Return [x, y] of the center of cell containing provided text 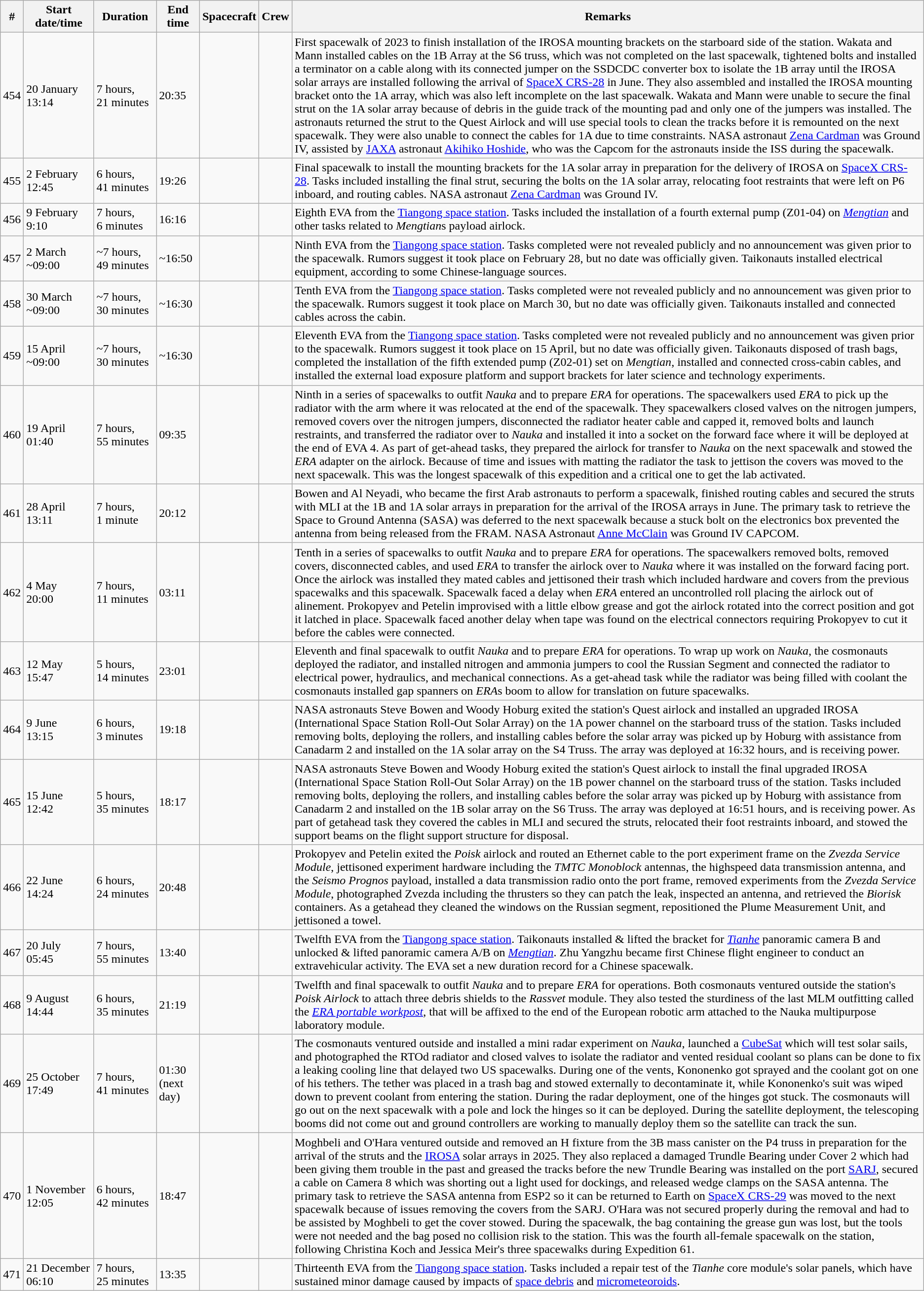
468 [12, 1005]
464 [12, 730]
19:18 [178, 730]
21:19 [178, 1005]
15 April~09:00 [59, 355]
Crew [275, 17]
15 June12:42 [59, 802]
1 November12:05 [59, 1196]
5 hours, 35 minutes [125, 802]
6 hours, 24 minutes [125, 888]
09:35 [178, 434]
456 [12, 219]
13:35 [178, 1275]
~16:50 [178, 258]
462 [12, 592]
457 [12, 258]
6 hours, 35 minutes [125, 1005]
20:35 [178, 95]
9 June13:15 [59, 730]
30 March~09:00 [59, 304]
6 hours, 3 minutes [125, 730]
16:16 [178, 219]
467 [12, 953]
~7 hours, 49 minutes [125, 258]
7 hours, 21 minutes [125, 95]
463 [12, 670]
18:17 [178, 802]
461 [12, 513]
9 February9:10 [59, 219]
23:01 [178, 670]
20:48 [178, 888]
End time [178, 17]
466 [12, 888]
03:11 [178, 592]
454 [12, 95]
20:12 [178, 513]
12 May15:47 [59, 670]
455 [12, 181]
458 [12, 304]
25 October17:49 [59, 1084]
7 hours, 25 minutes [125, 1275]
6 hours, 41 minutes [125, 181]
6 hours, 42 minutes [125, 1196]
2 February12:45 [59, 181]
7 hours, 11 minutes [125, 592]
471 [12, 1275]
28 April13:11 [59, 513]
470 [12, 1196]
4 May20:00 [59, 592]
469 [12, 1084]
18:47 [178, 1196]
459 [12, 355]
Remarks [608, 17]
Spacecraft [229, 17]
19 April01:40 [59, 434]
465 [12, 802]
19:26 [178, 181]
20 July05:45 [59, 953]
01:30 (next day) [178, 1084]
20 January13:14 [59, 95]
# [12, 17]
7 hours, 1 minute [125, 513]
21 December06:10 [59, 1275]
5 hours, 14 minutes [125, 670]
13:40 [178, 953]
9 August14:44 [59, 1005]
Start date/time [59, 17]
2 March~09:00 [59, 258]
Duration [125, 17]
7 hours, 6 minutes [125, 219]
460 [12, 434]
22 June14:24 [59, 888]
7 hours, 41 minutes [125, 1084]
